Capture the cell that displays the provided text and extract its [x, y] central coordinate. 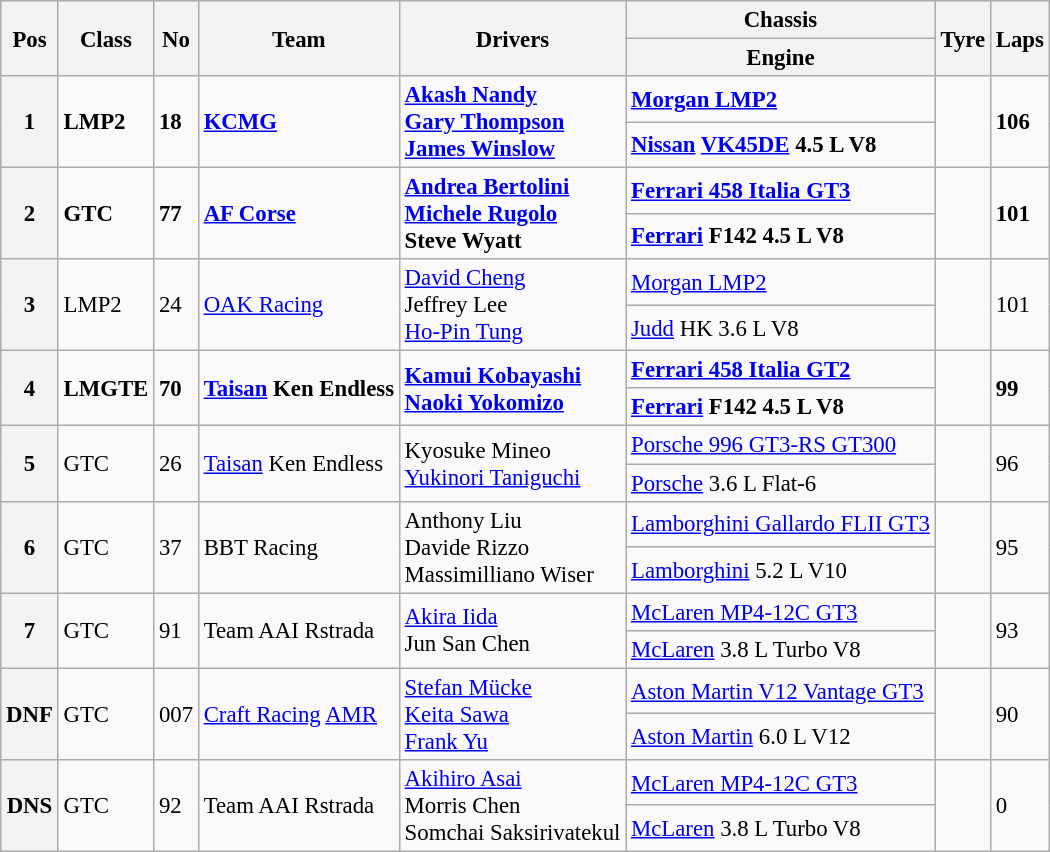
106 [1020, 122]
2 [30, 214]
Akash Nandy Gary Thompson James Winslow [512, 122]
70 [176, 388]
90 [1020, 714]
37 [176, 547]
Ferrari 458 Italia GT2 [780, 370]
Ferrari 458 Italia GT3 [780, 191]
LMGTE [106, 388]
Kamui Kobayashi Naoki Yokomizo [512, 388]
Porsche 3.6 L Flat-6 [780, 483]
Aston Martin 6.0 L V12 [780, 737]
3 [30, 305]
Engine [780, 58]
Craft Racing AMR [298, 714]
95 [1020, 547]
Stefan Mücke Keita Sawa Frank Yu [512, 714]
AF Corse [298, 214]
Laps [1020, 38]
DNS [30, 806]
5 [30, 464]
Nissan VK45DE 4.5 L V8 [780, 145]
7 [30, 630]
KCMG [298, 122]
18 [176, 122]
24 [176, 305]
BBT Racing [298, 547]
Pos [30, 38]
Lamborghini 5.2 L V10 [780, 570]
92 [176, 806]
Aston Martin V12 Vantage GT3 [780, 691]
Tyre [962, 38]
77 [176, 214]
Class [106, 38]
4 [30, 388]
Chassis [780, 20]
Porsche 996 GT3-RS GT300 [780, 445]
0 [1020, 806]
99 [1020, 388]
93 [1020, 630]
Akihiro Asai Morris Chen Somchai Saksirivatekul [512, 806]
1 [30, 122]
007 [176, 714]
Anthony Liu Davide Rizzo Massimilliano Wiser [512, 547]
6 [30, 547]
Kyosuke Mineo Yukinori Taniguchi [512, 464]
Andrea Bertolini Michele Rugolo Steve Wyatt [512, 214]
26 [176, 464]
91 [176, 630]
96 [1020, 464]
Team [298, 38]
Judd HK 3.6 L V8 [780, 328]
DNF [30, 714]
Akira Iida Jun San Chen [512, 630]
Lamborghini Gallardo FLII GT3 [780, 524]
Drivers [512, 38]
David Cheng Jeffrey Lee Ho-Pin Tung [512, 305]
OAK Racing [298, 305]
No [176, 38]
